Pinpoint the cell where the given text exists, returning its (X, Y) midpoint coordinate. 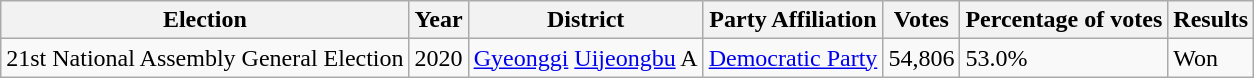
District (586, 20)
21st National Assembly General Election (205, 58)
Percentage of votes (1064, 20)
Year (438, 20)
53.0% (1064, 58)
Party Affiliation (793, 20)
54,806 (922, 58)
Won (1211, 58)
Democratic Party (793, 58)
Votes (922, 20)
Gyeonggi Uijeongbu A (586, 58)
Election (205, 20)
Results (1211, 20)
2020 (438, 58)
